Scan for the cell matching the given text and deliver its (X, Y) coordinate at center. 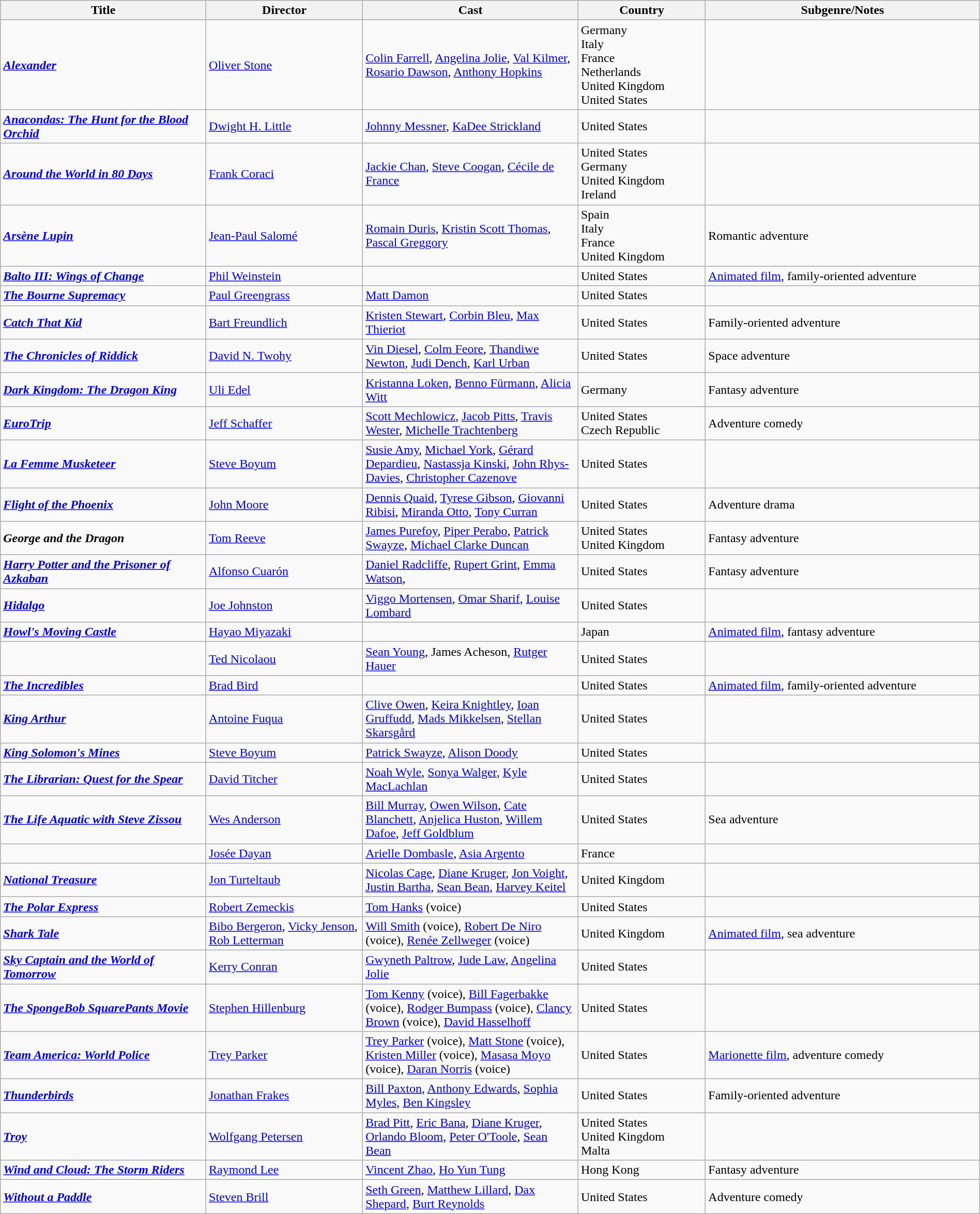
Wes Anderson (284, 820)
EuroTrip (103, 423)
Team America: World Police (103, 1055)
The Life Aquatic with Steve Zissou (103, 820)
Brad Bird (284, 685)
Arielle Dombasle, Asia Argento (470, 853)
Sky Captain and the World of Tomorrow (103, 966)
Daniel Radcliffe, Rupert Grint, Emma Watson, (470, 572)
Dwight H. Little (284, 126)
Marionette film, adventure comedy (843, 1055)
Vin Diesel, Colm Feore, Thandiwe Newton, Judi Dench, Karl Urban (470, 356)
Tom Kenny (voice), Bill Fagerbakke (voice), Rodger Bumpass (voice), Clancy Brown (voice), David Hasselhoff (470, 1008)
Jeff Schaffer (284, 423)
David N. Twohy (284, 356)
Trey Parker (voice), Matt Stone (voice), Kristen Miller (voice), Masasa Moyo (voice), Daran Norris (voice) (470, 1055)
Director (284, 10)
Tom Reeve (284, 539)
Space adventure (843, 356)
Kerry Conran (284, 966)
Josée Dayan (284, 853)
King Arthur (103, 719)
Trey Parker (284, 1055)
Bibo Bergeron, Vicky Jenson, Rob Letterman (284, 933)
Patrick Swayze, Alison Doody (470, 752)
France (641, 853)
King Solomon's Mines (103, 752)
Animated film, fantasy adventure (843, 632)
Matt Damon (470, 296)
Susie Amy, Michael York, Gérard Depardieu, Nastassja Kinski, John Rhys-Davies, Christopher Cazenove (470, 464)
National Treasure (103, 880)
Kristanna Loken, Benno Fürmann, Alicia Witt (470, 390)
David Titcher (284, 779)
The Polar Express (103, 906)
Bill Murray, Owen Wilson, Cate Blanchett, Anjelica Huston, Willem Dafoe, Jeff Goldblum (470, 820)
Oliver Stone (284, 65)
Noah Wyle, Sonya Walger, Kyle MacLachlan (470, 779)
SpainItalyFranceUnited Kingdom (641, 236)
Clive Owen, Keira Knightley, Ioan Gruffudd, Mads Mikkelsen, Stellan Skarsgård (470, 719)
Colin Farrell, Angelina Jolie, Val Kilmer, Rosario Dawson, Anthony Hopkins (470, 65)
Tom Hanks (voice) (470, 906)
Adventure drama (843, 504)
Romain Duris, Kristin Scott Thomas, Pascal Greggory (470, 236)
Romantic adventure (843, 236)
The SpongeBob SquarePants Movie (103, 1008)
Jackie Chan, Steve Coogan, Cécile de France (470, 174)
Balto III: Wings of Change (103, 276)
Seth Green, Matthew Lillard, Dax Shepard, Burt Reynolds (470, 1197)
Country (641, 10)
John Moore (284, 504)
Alfonso Cuarón (284, 572)
United StatesUnited Kingdom (641, 539)
The Incredibles (103, 685)
Ted Nicolaou (284, 658)
Without a Paddle (103, 1197)
Howl's Moving Castle (103, 632)
Animated film, sea adventure (843, 933)
Nicolas Cage, Diane Kruger, Jon Voight, Justin Bartha, Sean Bean, Harvey Keitel (470, 880)
Robert Zemeckis (284, 906)
Paul Greengrass (284, 296)
Arsène Lupin (103, 236)
Viggo Mortensen, Omar Sharif, Louise Lombard (470, 606)
Vincent Zhao, Ho Yun Tung (470, 1170)
Kristen Stewart, Corbin Bleu, Max Thieriot (470, 322)
Jonathan Frakes (284, 1096)
Anacondas: The Hunt for the Blood Orchid (103, 126)
Japan (641, 632)
Catch That Kid (103, 322)
United StatesGermanyUnited KingdomIreland (641, 174)
Bill Paxton, Anthony Edwards, Sophia Myles, Ben Kingsley (470, 1096)
Flight of the Phoenix (103, 504)
Cast (470, 10)
Troy (103, 1136)
Frank Coraci (284, 174)
Around the World in 80 Days (103, 174)
The Bourne Supremacy (103, 296)
United StatesCzech Republic (641, 423)
The Chronicles of Riddick (103, 356)
Thunderbirds (103, 1096)
Hayao Miyazaki (284, 632)
Alexander (103, 65)
La Femme Musketeer (103, 464)
Dennis Quaid, Tyrese Gibson, Giovanni Ribisi, Miranda Otto, Tony Curran (470, 504)
Will Smith (voice), Robert De Niro (voice), Renée Zellweger (voice) (470, 933)
Uli Edel (284, 390)
Steven Brill (284, 1197)
James Purefoy, Piper Perabo, Patrick Swayze, Michael Clarke Duncan (470, 539)
Antoine Fuqua (284, 719)
Hong Kong (641, 1170)
Hidalgo (103, 606)
Sea adventure (843, 820)
The Librarian: Quest for the Spear (103, 779)
Phil Weinstein (284, 276)
Brad Pitt, Eric Bana, Diane Kruger, Orlando Bloom, Peter O'Toole, Sean Bean (470, 1136)
Raymond Lee (284, 1170)
Jon Turteltaub (284, 880)
Joe Johnston (284, 606)
Wind and Cloud: The Storm Riders (103, 1170)
Bart Freundlich (284, 322)
Shark Tale (103, 933)
Title (103, 10)
GermanyItalyFranceNetherlandsUnited KingdomUnited States (641, 65)
Jean-Paul Salomé (284, 236)
Sean Young, James Acheson, Rutger Hauer (470, 658)
Gwyneth Paltrow, Jude Law, Angelina Jolie (470, 966)
George and the Dragon (103, 539)
Scott Mechlowicz, Jacob Pitts, Travis Wester, Michelle Trachtenberg (470, 423)
Johnny Messner, KaDee Strickland (470, 126)
Wolfgang Petersen (284, 1136)
Germany (641, 390)
United StatesUnited KingdomMalta (641, 1136)
Dark Kingdom: The Dragon King (103, 390)
Harry Potter and the Prisoner of Azkaban (103, 572)
Subgenre/Notes (843, 10)
Stephen Hillenburg (284, 1008)
